Provide the [x, y] coordinate of the cell's center where the given text is located.  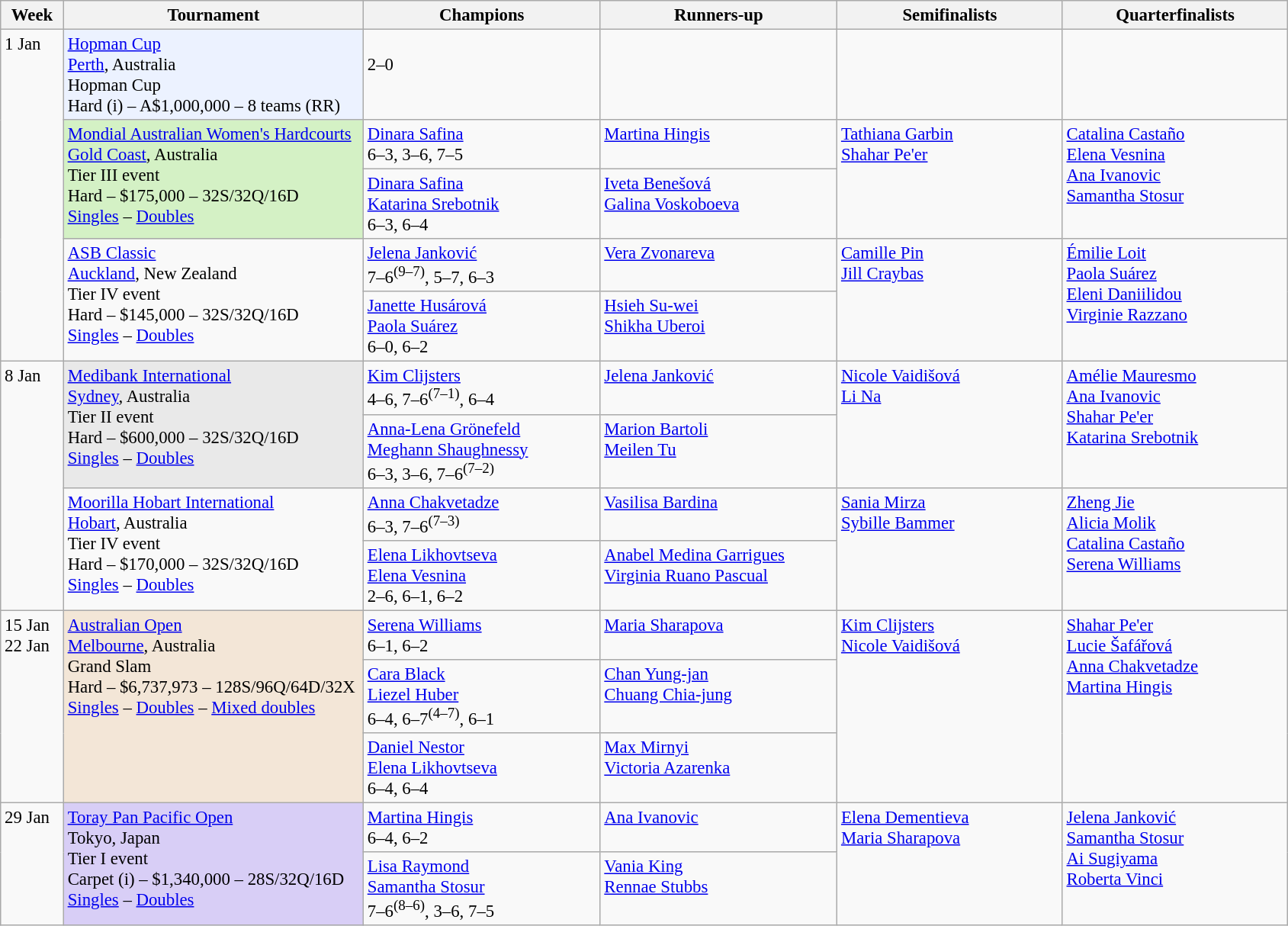
Martina Hingis [718, 145]
Anna-Lena Grönefeld Meghann Shaughnessy 6–3, 3–6, 7–6(7–2) [482, 451]
2–0 [482, 75]
Anabel Medina Garrigues Virginia Ruano Pascual [718, 576]
Daniel Nestor Elena Likhovtseva 6–4, 6–4 [482, 768]
Shahar Pe'er Lucie Šafářová Anna Chakvetadze Martina Hingis [1175, 706]
Semifinalists [950, 15]
Anna Chakvetadze 6–3, 7–6(7–3) [482, 514]
Runners-up [718, 15]
Champions [482, 15]
Sania Mirza Sybille Bammer [950, 549]
Marion Bartoli Meilen Tu [718, 451]
Elena Dementieva Maria Sharapova [950, 865]
Dinara Safina Katarina Srebotnik 6–3, 6–4 [482, 204]
Kim Clijsters Nicole Vaidišová [950, 706]
Max Mirnyi Victoria Azarenka [718, 768]
Maria Sharapova [718, 635]
Iveta Benešová Galina Voskoboeva [718, 204]
8 Jan [32, 486]
Serena Williams 6–1, 6–2 [482, 635]
Nicole Vaidišová Li Na [950, 424]
Dinara Safina 6–3, 3–6, 7–5 [482, 145]
Vasilisa Bardina [718, 514]
Cara Black Liezel Huber 6–4, 6–7(4–7), 6–1 [482, 696]
Jelena Janković 7–6(9–7), 5–7, 6–3 [482, 265]
Moorilla Hobart International Hobart, AustraliaTier IV event Hard – $170,000 – 32S/32Q/16D Singles – Doubles [214, 549]
Vera Zvonareva [718, 265]
Medibank International Sydney, AustraliaTier II event Hard – $600,000 – 32S/32Q/16DSingles – Doubles [214, 424]
Amélie Mauresmo Ana Ivanovic Shahar Pe'er Katarina Srebotnik [1175, 424]
Week [32, 15]
Camille Pin Jill Craybas [950, 301]
Lisa Raymond Samantha Stosur 7–6(8–6), 3–6, 7–5 [482, 889]
29 Jan [32, 865]
Hopman CupPerth, AustraliaHopman CupHard (i) – A$1,000,000 – 8 teams (RR) [214, 75]
ASB Classic Auckland, New Zealand Tier IV eventHard – $145,000 – 32S/32Q/16DSingles – Doubles [214, 301]
Zheng Jie Alicia Molik Catalina Castaño Serena Williams [1175, 549]
Jelena Janković Samantha Stosur Ai Sugiyama Roberta Vinci [1175, 865]
Émilie Loit Paola Suárez Eleni Daniilidou Virginie Razzano [1175, 301]
Ana Ivanovic [718, 828]
Chan Yung-jan Chuang Chia-jung [718, 696]
Australian Open Melbourne, Australia Grand SlamHard – $6,737,973 – 128S/96Q/64D/32XSingles – Doubles – Mixed doubles [214, 706]
Janette Husárová Paola Suárez 6–0, 6–2 [482, 326]
Jelena Janković [718, 387]
Martina Hingis 6–4, 6–2 [482, 828]
Kim Clijsters 4–6, 7–6(7–1), 6–4 [482, 387]
Quarterfinalists [1175, 15]
Catalina Castaño Elena Vesnina Ana Ivanovic Samantha Stosur [1175, 179]
Tournament [214, 15]
Elena Likhovtseva Elena Vesnina 2–6, 6–1, 6–2 [482, 576]
Toray Pan Pacific Open Tokyo, JapanTier I event Carpet (i) – $1,340,000 – 28S/32Q/16DSingles – Doubles [214, 865]
Mondial Australian Women's Hardcourts Gold Coast, Australia Tier III event Hard – $175,000 – 32S/32Q/16DSingles – Doubles [214, 179]
1 Jan [32, 196]
15 Jan22 Jan [32, 706]
Vania King Rennae Stubbs [718, 889]
Tathiana Garbin Shahar Pe'er [950, 179]
Hsieh Su-wei Shikha Uberoi [718, 326]
